Output the (x, y) coordinate of the center of the cell containing the given text.  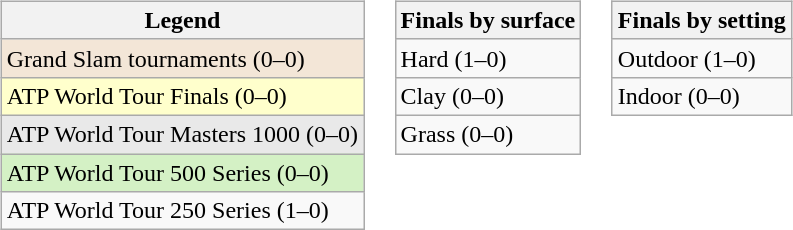
Outdoor (1–0) (702, 58)
ATP World Tour 500 Series (0–0) (182, 173)
Finals by setting (702, 20)
Grand Slam tournaments (0–0) (182, 58)
Finals by surface (488, 20)
ATP World Tour 250 Series (1–0) (182, 211)
Clay (0–0) (488, 96)
ATP World Tour Masters 1000 (0–0) (182, 134)
Indoor (0–0) (702, 96)
ATP World Tour Finals (0–0) (182, 96)
Legend (182, 20)
Grass (0–0) (488, 134)
Hard (1–0) (488, 58)
